Determine the (x, y) coordinate at the center of the cell enclosing the given text.  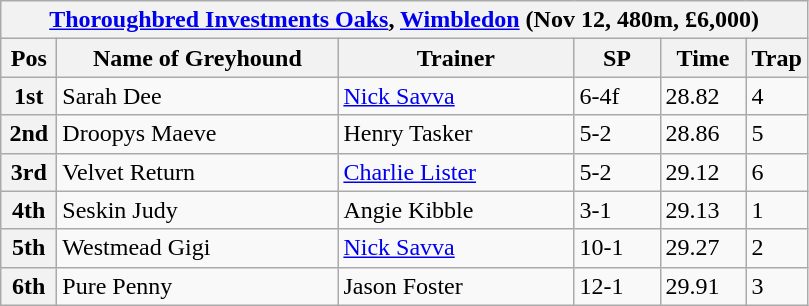
6th (29, 286)
4 (776, 96)
12-1 (617, 286)
3-1 (617, 210)
Charlie Lister (456, 172)
1 (776, 210)
Henry Tasker (456, 134)
29.27 (703, 248)
6-4f (617, 96)
28.86 (703, 134)
3rd (29, 172)
Thoroughbred Investments Oaks, Wimbledon (Nov 12, 480m, £6,000) (404, 20)
29.13 (703, 210)
SP (617, 58)
Pos (29, 58)
3 (776, 286)
Sarah Dee (198, 96)
Time (703, 58)
29.91 (703, 286)
Droopys Maeve (198, 134)
Trap (776, 58)
4th (29, 210)
Jason Foster (456, 286)
2nd (29, 134)
10-1 (617, 248)
28.82 (703, 96)
29.12 (703, 172)
Seskin Judy (198, 210)
1st (29, 96)
5th (29, 248)
Velvet Return (198, 172)
Angie Kibble (456, 210)
5 (776, 134)
Name of Greyhound (198, 58)
2 (776, 248)
Westmead Gigi (198, 248)
Pure Penny (198, 286)
6 (776, 172)
Trainer (456, 58)
